Provide the (X, Y) coordinate of the cell's center where the given text is located.  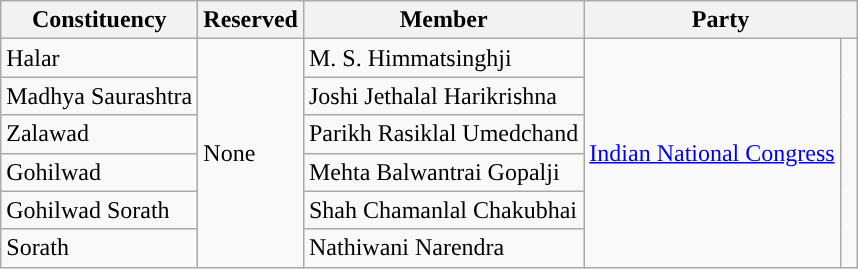
Joshi Jethalal Harikrishna (443, 96)
Halar (100, 58)
M. S. Himmatsinghji (443, 58)
Constituency (100, 20)
Sorath (100, 248)
Party (720, 20)
None (251, 153)
Mehta Balwantrai Gopalji (443, 172)
Indian National Congress (712, 153)
Gohilwad (100, 172)
Gohilwad Sorath (100, 210)
Member (443, 20)
Nathiwani Narendra (443, 248)
Reserved (251, 20)
Madhya Saurashtra (100, 96)
Parikh Rasiklal Umedchand (443, 134)
Zalawad (100, 134)
Shah Chamanlal Chakubhai (443, 210)
